Detect which cell encompasses the target text, then output its (X, Y) center coordinate. 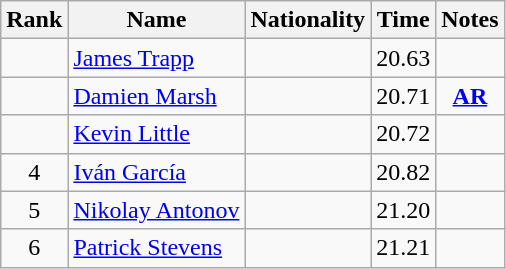
AR (470, 96)
Nikolay Antonov (156, 210)
4 (34, 172)
Patrick Stevens (156, 248)
21.21 (404, 248)
Time (404, 20)
6 (34, 248)
20.63 (404, 58)
Iván García (156, 172)
Notes (470, 20)
21.20 (404, 210)
James Trapp (156, 58)
20.72 (404, 134)
Damien Marsh (156, 96)
Kevin Little (156, 134)
Nationality (308, 20)
5 (34, 210)
20.71 (404, 96)
Name (156, 20)
20.82 (404, 172)
Rank (34, 20)
